Capture the cell that displays the provided text and extract its [x, y] central coordinate. 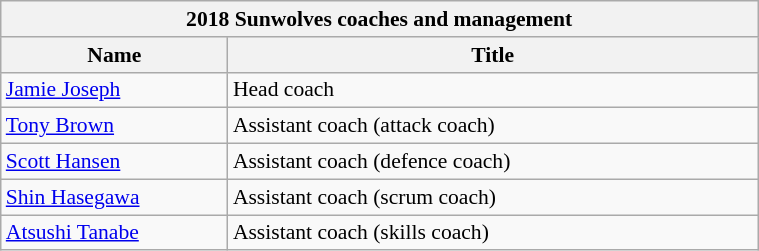
Atsushi Tanabe [114, 233]
Assistant coach (skills coach) [493, 233]
Name [114, 55]
Title [493, 55]
Shin Hasegawa [114, 197]
Assistant coach (scrum coach) [493, 197]
Assistant coach (defence coach) [493, 162]
Head coach [493, 90]
Tony Brown [114, 126]
2018 Sunwolves coaches and management [380, 19]
Jamie Joseph [114, 90]
Scott Hansen [114, 162]
Assistant coach (attack coach) [493, 126]
